Capture the cell that displays the provided text and extract its (X, Y) central coordinate. 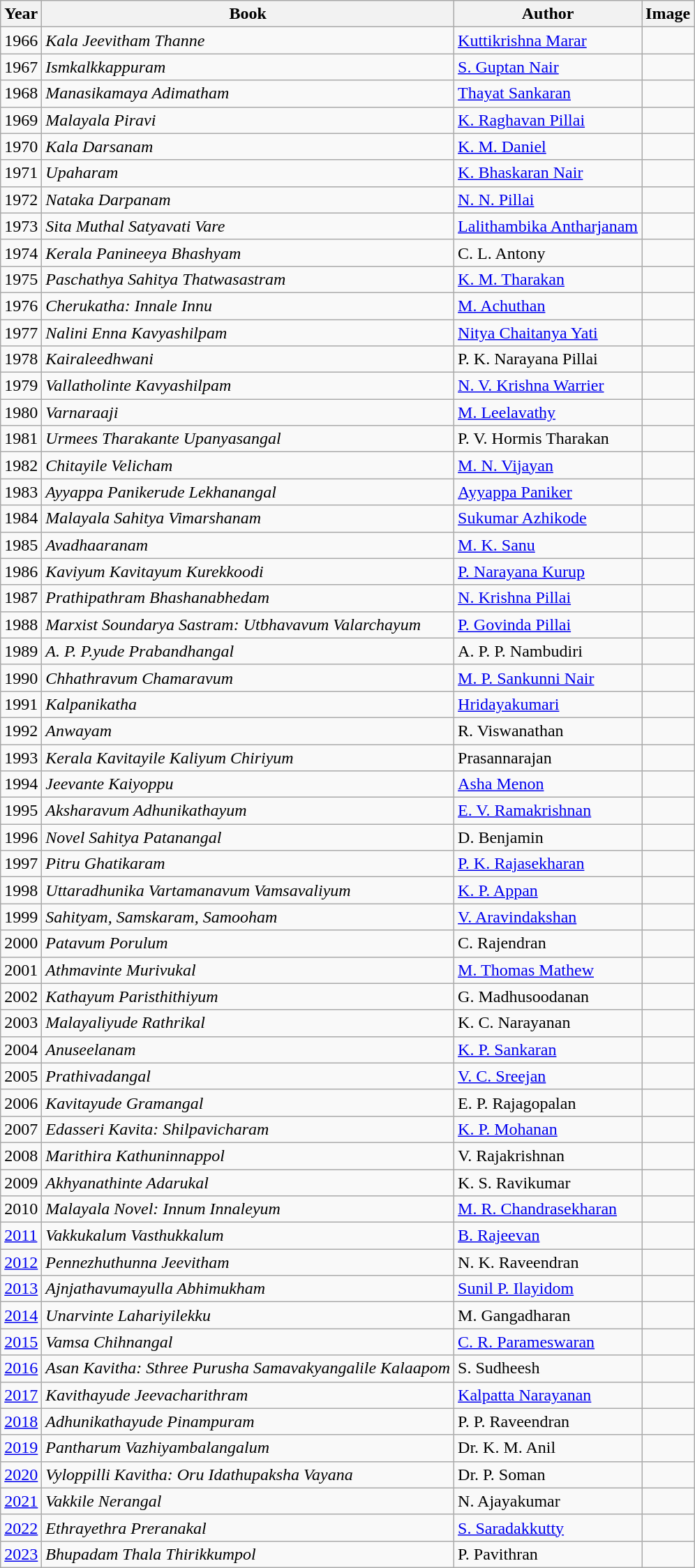
Hridayakumari (548, 704)
2009 (21, 1183)
1967 (21, 67)
Chhathravum Chamaravum (248, 678)
Kala Jeevitham Thanne (248, 40)
1968 (21, 94)
1998 (21, 890)
M. Gangadharan (548, 1315)
2012 (21, 1262)
Adhunikathayude Pinampuram (248, 1421)
K. Raghavan Pillai (548, 120)
Vakkile Nerangal (248, 1501)
Kalpatta Narayanan (548, 1395)
Malayala Piravi (248, 120)
1983 (21, 492)
1976 (21, 306)
K. P. Sankaran (548, 1050)
Aksharavum Adhunikathayum (248, 811)
C. R. Parameswaran (548, 1342)
Cherukatha: Innale Innu (248, 306)
1969 (21, 120)
Nataka Darpanam (248, 200)
2000 (21, 943)
R. Viswanathan (548, 731)
1980 (21, 412)
Vamsa Chihnangal (248, 1342)
M. Thomas Mathew (548, 970)
1977 (21, 333)
1970 (21, 147)
Prathivadangal (248, 1076)
K. S. Ravikumar (548, 1183)
1973 (21, 226)
1999 (21, 917)
Patavum Porulum (248, 943)
Kavithayude Jeevacharithram (248, 1395)
M. Achuthan (548, 306)
K. C. Narayanan (548, 1023)
P. P. Raveendran (548, 1421)
1989 (21, 651)
2023 (21, 1554)
N. Krishna Pillai (548, 598)
2019 (21, 1448)
Pitru Ghatikaram (248, 864)
M. Leelavathy (548, 412)
M. K. Sanu (548, 545)
M. P. Sankunni Nair (548, 678)
2020 (21, 1474)
Kaviyum Kavitayum Kurekkoodi (248, 572)
K. M. Daniel (548, 147)
1975 (21, 279)
Sukumar Azhikode (548, 518)
Ethrayethra Preranakal (248, 1528)
Paschathya Sahitya Thatwasastram (248, 279)
1990 (21, 678)
1978 (21, 359)
1974 (21, 253)
2022 (21, 1528)
M. N. Vijayan (548, 465)
K. Bhaskaran Nair (548, 173)
1994 (21, 784)
Asan Kavitha: Sthree Purusha Samavakyangalile Kalaapom (248, 1368)
Novel Sahitya Patanangal (248, 837)
E. V. Ramakrishnan (548, 811)
Lalithambika Antharjanam (548, 226)
Image (668, 14)
Kairaleedhwani (248, 359)
Avadhaaranam (248, 545)
2003 (21, 1023)
Edasseri Kavita: Shilpavicharam (248, 1129)
N. V. Krishna Warrier (548, 386)
Manasikamaya Adimatham (248, 94)
1997 (21, 864)
P. Narayana Kurup (548, 572)
Dr. P. Soman (548, 1474)
Sunil P. Ilayidom (548, 1289)
Vyloppilli Kavitha: Oru Idathupaksha Vayana (248, 1474)
Marxist Soundarya Sastram: Utbhavavum Valarchayum (248, 625)
Nitya Chaitanya Yati (548, 333)
2018 (21, 1421)
Varnaraaji (248, 412)
Sahityam, Samskaram, Samooham (248, 917)
Thayat Sankaran (548, 94)
1993 (21, 757)
Ayyappa Panikerude Lekhanangal (248, 492)
Kalpanikatha (248, 704)
N. K. Raveendran (548, 1262)
S. Saradakkutty (548, 1528)
V. Aravindakshan (548, 917)
Prathipathram Bhashanabhedam (248, 598)
2008 (21, 1156)
Jeevante Kaiyoppu (248, 784)
1972 (21, 200)
2001 (21, 970)
1995 (21, 811)
2006 (21, 1103)
Malayala Novel: Innum Innaleyum (248, 1209)
K. P. Appan (548, 890)
2016 (21, 1368)
1984 (21, 518)
Vakkukalum Vasthukkalum (248, 1236)
Anwayam (248, 731)
2005 (21, 1076)
Athmavinte Murivukal (248, 970)
2013 (21, 1289)
Vallatholinte Kavyashilpam (248, 386)
Kerala Panineeya Bhashyam (248, 253)
K. M. Tharakan (548, 279)
M. R. Chandrasekharan (548, 1209)
N. Ajayakumar (548, 1501)
G. Madhusoodanan (548, 996)
S. Sudheesh (548, 1368)
2011 (21, 1236)
2010 (21, 1209)
1992 (21, 731)
Dr. K. M. Anil (548, 1448)
Malayaliyude Rathrikal (248, 1023)
Kavitayude Gramangal (248, 1103)
V. Rajakrishnan (548, 1156)
D. Benjamin (548, 837)
Pantharum Vazhiyambalangalum (248, 1448)
1979 (21, 386)
Chitayile Velicham (248, 465)
2004 (21, 1050)
V. C. Sreejan (548, 1076)
A. P. P. Nambudiri (548, 651)
Author (548, 14)
1971 (21, 173)
Marithira Kathuninnappol (248, 1156)
Nalini Enna Kavyashilpam (248, 333)
1966 (21, 40)
Asha Menon (548, 784)
P. Govinda Pillai (548, 625)
1988 (21, 625)
2014 (21, 1315)
Urmees Tharakante Upanyasangal (248, 439)
2017 (21, 1395)
Akhyanathinte Adarukal (248, 1183)
Book (248, 14)
Bhupadam Thala Thirikkumpol (248, 1554)
P. V. Hormis Tharakan (548, 439)
E. P. Rajagopalan (548, 1103)
2015 (21, 1342)
Year (21, 14)
Kerala Kavitayile Kaliyum Chiriyum (248, 757)
C. L. Antony (548, 253)
Uttaradhunika Vartamanavum Vamsavaliyum (248, 890)
1982 (21, 465)
2002 (21, 996)
1981 (21, 439)
Pennezhuthunna Jeevitham (248, 1262)
Ismkalkkappuram (248, 67)
1985 (21, 545)
Anuseelanam (248, 1050)
P. K. Rajasekharan (548, 864)
Prasannarajan (548, 757)
1991 (21, 704)
1987 (21, 598)
A. P. P.yude Prabandhangal (248, 651)
1986 (21, 572)
Unarvinte Lahariyilekku (248, 1315)
1996 (21, 837)
2021 (21, 1501)
Sita Muthal Satyavati Vare (248, 226)
Kathayum Paristhithiyum (248, 996)
C. Rajendran (548, 943)
Kuttikrishna Marar (548, 40)
Malayala Sahitya Vimarshanam (248, 518)
S. Guptan Nair (548, 67)
B. Rajeevan (548, 1236)
Kala Darsanam (248, 147)
Ajnjathavumayulla Abhimukham (248, 1289)
N. N. Pillai (548, 200)
2007 (21, 1129)
K. P. Mohanan (548, 1129)
P. K. Narayana Pillai (548, 359)
Upaharam (248, 173)
P. Pavithran (548, 1554)
Ayyappa Paniker (548, 492)
